Detect which cell encompasses the target text, then output its (x, y) center coordinate. 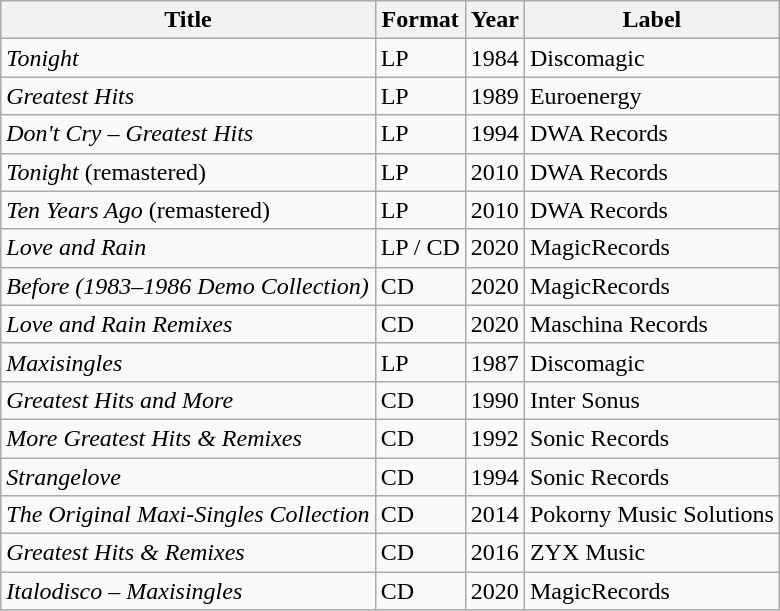
Greatest Hits (188, 96)
Greatest Hits and More (188, 400)
Strangelove (188, 477)
Maschina Records (652, 324)
Tonight (188, 58)
Maxisingles (188, 362)
1992 (494, 438)
Love and Rain (188, 248)
The Original Maxi-Singles Collection (188, 515)
Year (494, 20)
Ten Years Ago (remastered) (188, 210)
1984 (494, 58)
Greatest Hits & Remixes (188, 553)
Pokorny Music Solutions (652, 515)
2014 (494, 515)
Label (652, 20)
1989 (494, 96)
Don't Cry – Greatest Hits (188, 134)
Before (1983–1986 Demo Collection) (188, 286)
2016 (494, 553)
Love and Rain Remixes (188, 324)
Title (188, 20)
Italodisco – Maxisingles (188, 591)
Tonight (remastered) (188, 172)
1987 (494, 362)
LP / CD (420, 248)
ZYX Music (652, 553)
Euroenergy (652, 96)
1990 (494, 400)
Format (420, 20)
Inter Sonus (652, 400)
More Greatest Hits & Remixes (188, 438)
